Scan for the cell matching the given text and deliver its (x, y) coordinate at center. 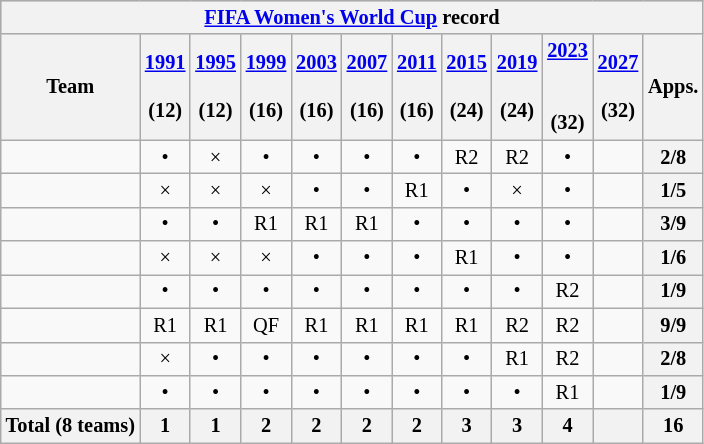
Total (8 teams) (70, 426)
4 (567, 426)
2003(16) (316, 87)
2023(32) (567, 87)
Team (70, 87)
2011(16) (416, 87)
1999(16) (266, 87)
9/9 (673, 325)
FIFA Women's World Cup record (352, 17)
Apps. (673, 87)
2019(24) (517, 87)
1/5 (673, 190)
1/6 (673, 258)
1995(12) (215, 87)
16 (673, 426)
1991(12) (165, 87)
QF (266, 325)
2015(24) (466, 87)
2007(16) (367, 87)
3/9 (673, 224)
2027(32) (618, 87)
